Provide the [X, Y] coordinate of the cell's center where the given text is located.  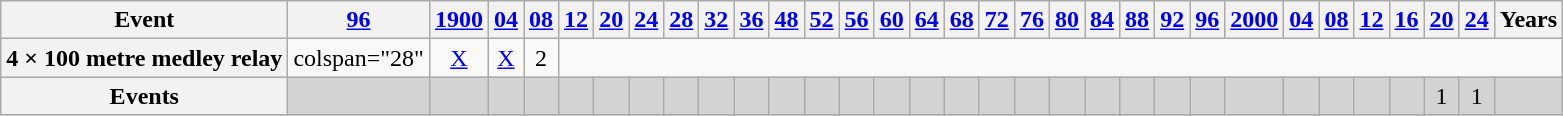
Events [144, 96]
1900 [458, 20]
52 [822, 20]
2000 [1254, 20]
84 [1102, 20]
80 [1066, 20]
2 [542, 58]
Event [144, 20]
colspan="28" [359, 58]
56 [856, 20]
88 [1138, 20]
48 [786, 20]
Years [1528, 20]
32 [716, 20]
72 [996, 20]
60 [892, 20]
68 [962, 20]
28 [682, 20]
92 [1172, 20]
16 [1406, 20]
76 [1032, 20]
64 [926, 20]
4 × 100 metre medley relay [144, 58]
36 [752, 20]
